Extract the [x, y] coordinate from the center of the cell holding the provided text.  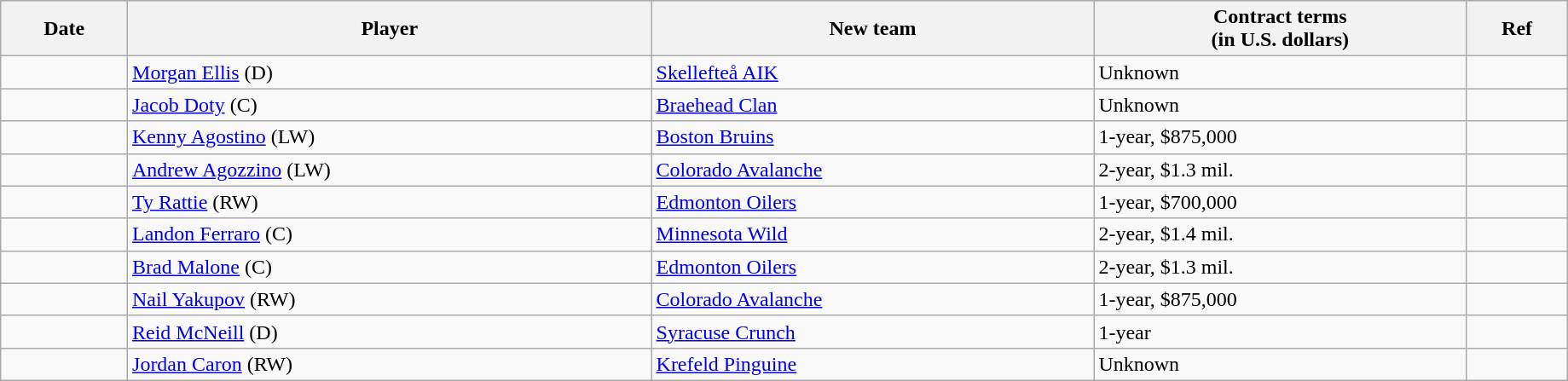
Ty Rattie (RW) [391, 202]
Jacob Doty (C) [391, 105]
Krefeld Pinguine [873, 364]
Ref [1518, 29]
Nail Yakupov (RW) [391, 299]
Skellefteå AIK [873, 72]
Reid McNeill (D) [391, 332]
Minnesota Wild [873, 234]
Morgan Ellis (D) [391, 72]
New team [873, 29]
Braehead Clan [873, 105]
Kenny Agostino (LW) [391, 137]
Jordan Caron (RW) [391, 364]
1-year, $700,000 [1281, 202]
Syracuse Crunch [873, 332]
1-year [1281, 332]
Brad Malone (C) [391, 267]
Date [65, 29]
2-year, $1.4 mil. [1281, 234]
Player [391, 29]
Contract terms(in U.S. dollars) [1281, 29]
Boston Bruins [873, 137]
Andrew Agozzino (LW) [391, 170]
Landon Ferraro (C) [391, 234]
